Provide the (x, y) coordinate of the cell's center where the given text is located.  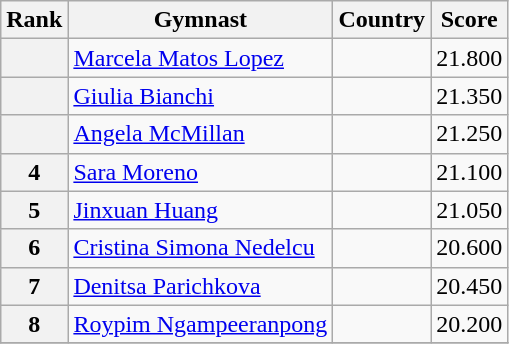
4 (34, 172)
Denitsa Parichkova (200, 286)
Angela McMillan (200, 134)
8 (34, 324)
Jinxuan Huang (200, 210)
Giulia Bianchi (200, 96)
5 (34, 210)
Marcela Matos Lopez (200, 58)
21.800 (470, 58)
Country (382, 20)
20.450 (470, 286)
Roypim Ngampeeranpong (200, 324)
7 (34, 286)
21.050 (470, 210)
Gymnast (200, 20)
Score (470, 20)
21.250 (470, 134)
6 (34, 248)
20.600 (470, 248)
20.200 (470, 324)
Rank (34, 20)
21.100 (470, 172)
21.350 (470, 96)
Cristina Simona Nedelcu (200, 248)
Sara Moreno (200, 172)
